Output the (X, Y) coordinate of the center of the cell containing the given text.  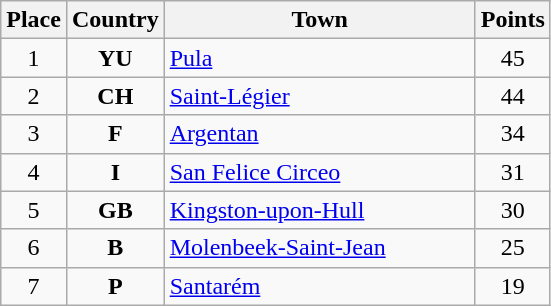
30 (512, 210)
4 (34, 172)
YU (115, 58)
Town (320, 20)
45 (512, 58)
Place (34, 20)
F (115, 134)
3 (34, 134)
Saint-Légier (320, 96)
I (115, 172)
San Felice Circeo (320, 172)
1 (34, 58)
GB (115, 210)
Argentan (320, 134)
Points (512, 20)
Molenbeek-Saint-Jean (320, 248)
34 (512, 134)
2 (34, 96)
25 (512, 248)
Kingston-upon-Hull (320, 210)
B (115, 248)
6 (34, 248)
Pula (320, 58)
31 (512, 172)
5 (34, 210)
44 (512, 96)
Santarém (320, 286)
Country (115, 20)
P (115, 286)
19 (512, 286)
7 (34, 286)
CH (115, 96)
